Determine the [X, Y] coordinate at the center of the cell enclosing the given text.  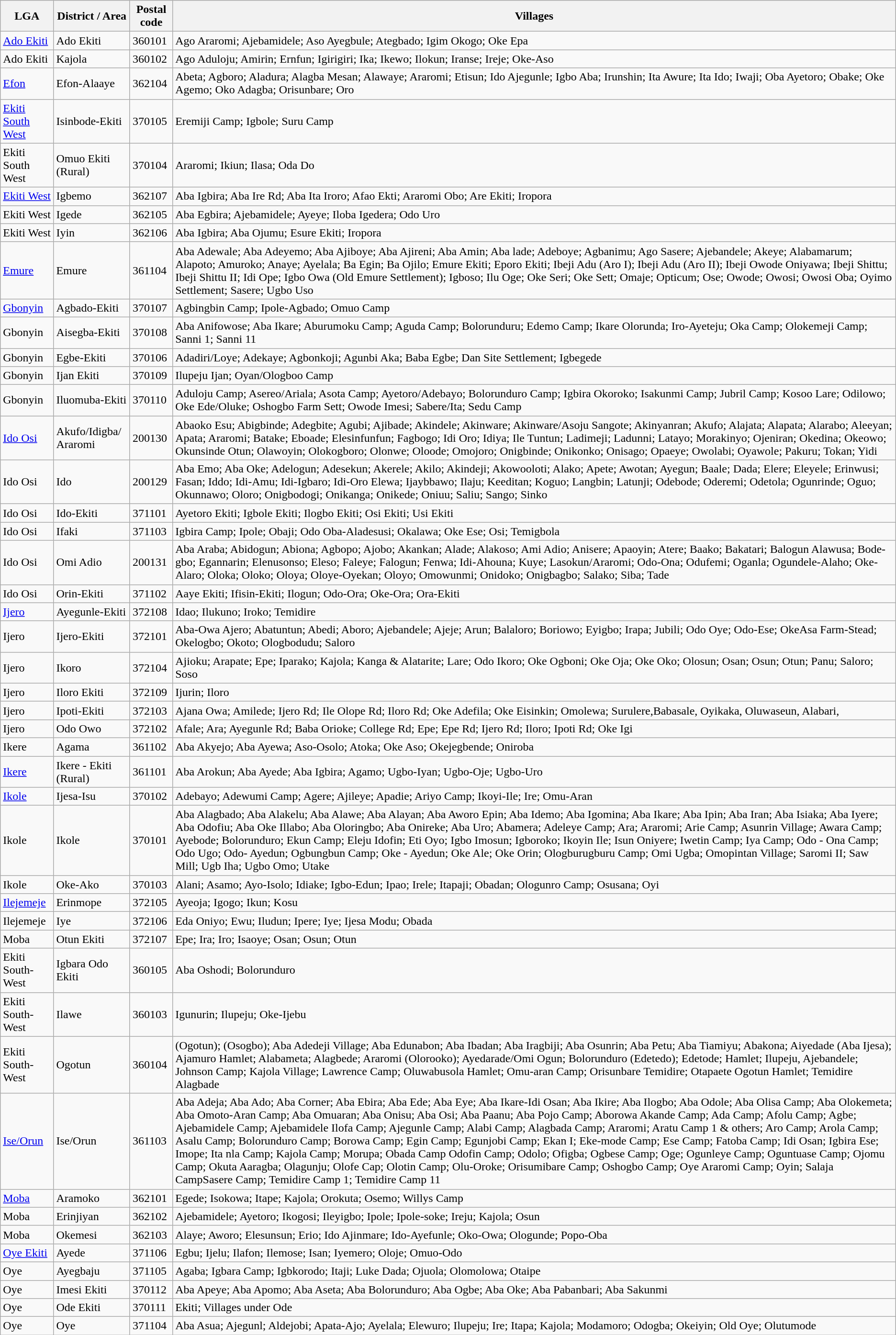
Erinjiyan [92, 1216]
Igbara Odo Ekiti [92, 970]
Omuo Ekiti (Rural) [92, 165]
Ijan Ekiti [92, 376]
Aba Igbira; Aba Ire Rd; Aba Ita Iroro; Afao Ekti; Araromi Obo; Are Ekiti; Iropora [534, 196]
362106 [151, 233]
Egbu; Ijelu; Ilafon; Ilemose; Isan; Iyemero; Oloje; Omuo-Odo [534, 1253]
360105 [151, 970]
372108 [151, 612]
Igbira Camp; Ipole; Obaji; Odo Oba-Aladesusi; Okalawa; Oke Ese; Osi; Temigbola [534, 531]
370102 [151, 797]
Oke-Ako [92, 885]
Villages [534, 16]
Efon-Alaaye [92, 83]
200130 [151, 438]
Eda Oniyo; Ewu; Iludun; Ipere; Iye; Ijesa Modu; Obada [534, 921]
360101 [151, 41]
361101 [151, 772]
Alaye; Aworo; Elesunsun; Erio; Ido Ajinmare; Ido-Ayefunle; Oko-Owa; Ologunde; Popo-Oba [534, 1234]
Ayeoja; Igogo; Ikun; Kosu [534, 903]
Igede [92, 214]
Ifaki [92, 531]
Iyin [92, 233]
362102 [151, 1216]
370105 [151, 121]
Ekiti; Villages under Ode [534, 1308]
Ode Ekiti [92, 1308]
Idao; Ilukuno; Iroko; Temidire [534, 612]
Eremiji Camp; Igbole; Suru Camp [534, 121]
372104 [151, 667]
Ikere - Ekiti (Rural) [92, 772]
372102 [151, 729]
362104 [151, 83]
Aba Arokun; Aba Ayede; Aba Igbira; Agamo; Ugbo-Iyan; Ugbo-Oje; Ugbo-Uro [534, 772]
372107 [151, 939]
Agbado-Ekiti [92, 308]
Ijero-Ekiti [92, 637]
372101 [151, 637]
Igunurin; Ilupeju; Oke-Ijebu [534, 1014]
Iye [92, 921]
Ajioku; Arapate; Epe; Iparako; Kajola; Kanga & Alatarite; Lare; Odo Ikoro; Oke Ogboni; Oke Oja; Oke Oko; Olosun; Osan; Osun; Otun; Panu; Saloro; Soso [534, 667]
371106 [151, 1253]
Ajebamidele; Ayetoro; Ikogosi; Ileyigbo; Ipole; Ipole-soke; Ireju; Kajola; Osun [534, 1216]
Aramoko [92, 1198]
370109 [151, 376]
372106 [151, 921]
Aba Apeye; Aba Apomo; Aba Aseta; Aba Bolorunduro; Aba Ogbe; Aba Oke; Aba Pabanbari; Aba Sakunmi [534, 1289]
Agaba; Igbara Camp; Igbkorodo; Itaji; Luke Dada; Ojuola; Olomolowa; Otaipe [534, 1271]
Ido-Ekiti [92, 513]
Ayegunle-Ekiti [92, 612]
Aisegba-Ekiti [92, 332]
Ipoti-Ekiti [92, 710]
370112 [151, 1289]
Isinbode-Ekiti [92, 121]
Iluomuba-Ekiti [92, 400]
Postal code [151, 16]
Okemesi [92, 1234]
Ajana Owa; Amilede; Ijero Rd; Ile Olope Rd; Iloro Rd; Oke Adefila; Oke Eisinkin; Omolewa; Surulere,Babasale, Oyikaka, Oluwaseun, Alabari, [534, 710]
360102 [151, 59]
361103 [151, 1141]
362103 [151, 1234]
372109 [151, 692]
Aba Asua; Ajegunl; Aldejobi; Apata-Ajo; Ayelala; Elewuro; Ilupeju; Ire; Itapa; Kajola; Modamoro; Odogba; Okeiyin; Old Oye; Olutumode [534, 1326]
361104 [151, 270]
Akufo/Idigba/ Araromi [92, 438]
Erinmope [92, 903]
Omi Adio [92, 562]
Kajola [92, 59]
362107 [151, 196]
Ijurin; Iloro [534, 692]
Imesi Ekiti [92, 1289]
Epe; Ira; Iro; Isaoye; Osan; Osun; Otun [534, 939]
Aaye Ekiti; Ifisin-Ekiti; Ilogun; Odo-Ora; Oke-Ora; Ora-Ekiti [534, 594]
370101 [151, 841]
Egbe-Ekiti [92, 358]
362101 [151, 1198]
Ayede [92, 1253]
360104 [151, 1065]
Ogotun [92, 1065]
372103 [151, 710]
Agama [92, 747]
Aba Oshodi; Bolorunduro [534, 970]
Araromi; Ikiun; Ilasa; Oda Do [534, 165]
Oye Ekiti [27, 1253]
Agbingbin Camp; Ipole-Agbado; Omuo Camp [534, 308]
Ago Aduloju; Amirin; Ernfun; Igirigiri; Ika; Ikewo; Ilokun; Iranse; Ireje; Oke-Aso [534, 59]
District / Area [92, 16]
371101 [151, 513]
370106 [151, 358]
Efon [27, 83]
370104 [151, 165]
Ijesa-Isu [92, 797]
371104 [151, 1326]
361102 [151, 747]
Ilawe [92, 1014]
Iloro Ekiti [92, 692]
Ayetoro Ekiti; Igbole Ekiti; Ilogbo Ekiti; Osi Ekiti; Usi Ekiti [534, 513]
370111 [151, 1308]
362105 [151, 214]
Aba Akyejo; Aba Ayewa; Aso-Osolo; Atoka; Oke Aso; Okejegbende; Oniroba [534, 747]
360103 [151, 1014]
Odo Owo [92, 729]
200129 [151, 482]
372105 [151, 903]
370110 [151, 400]
Igbemo [92, 196]
371105 [151, 1271]
Egede; Isokowa; Itape; Kajola; Orokuta; Osemo; Willys Camp [534, 1198]
370108 [151, 332]
Orin-Ekiti [92, 594]
Aba Igbira; Aba Ojumu; Esure Ekiti; Iropora [534, 233]
Ayegbaju [92, 1271]
Adebayo; Adewumi Camp; Agere; Ajileye; Apadie; Ariyo Camp; Ikoyi-Ile; Ire; Omu-Aran [534, 797]
371102 [151, 594]
Adadiri/Loye; Adekaye; Agbonkoji; Agunbi Aka; Baba Egbe; Dan Site Settlement; Igbegede [534, 358]
Ago Araromi; Ajebamidele; Aso Ayegbule; Ategbado; Igim Okogo; Oke Epa [534, 41]
370103 [151, 885]
370107 [151, 308]
LGA [27, 16]
Aba Egbira; Ajebamidele; Ayeye; Iloba Igedera; Odo Uro [534, 214]
Ikoro [92, 667]
200131 [151, 562]
Ilupeju Ijan; Oyan/Ologboo Camp [534, 376]
Afale; Ara; Ayegunle Rd; Baba Orioke; College Rd; Epe; Epe Rd; Ijero Rd; Iloro; Ipoti Rd; Oke Igi [534, 729]
Ido [92, 482]
Alani; Asamo; Ayo-Isolo; Idiake; Igbo-Edun; Ipao; Irele; Itapaji; Obadan; Ologunro Camp; Osusana; Oyi [534, 885]
371103 [151, 531]
Otun Ekiti [92, 939]
